Search for the cell housing the specified text and yield its [x, y] center coordinate. 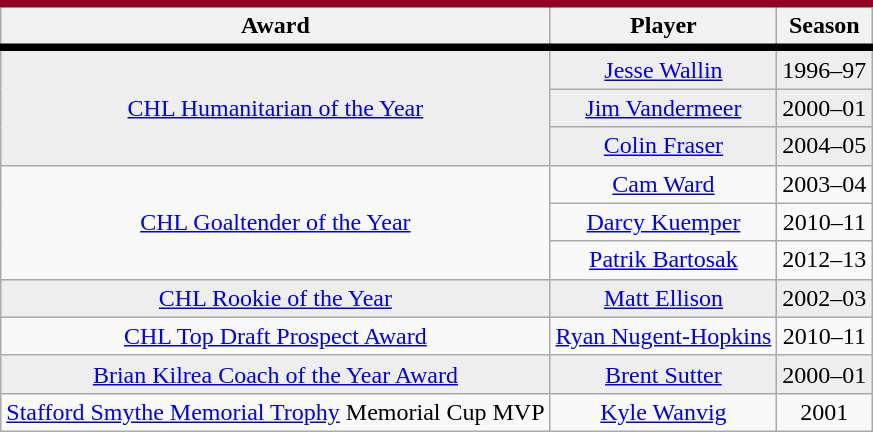
2001 [824, 412]
Ryan Nugent-Hopkins [664, 336]
CHL Top Draft Prospect Award [276, 336]
CHL Humanitarian of the Year [276, 106]
Jim Vandermeer [664, 108]
Brian Kilrea Coach of the Year Award [276, 374]
1996–97 [824, 68]
CHL Goaltender of the Year [276, 222]
Brent Sutter [664, 374]
Season [824, 26]
Award [276, 26]
2004–05 [824, 146]
2012–13 [824, 260]
Darcy Kuemper [664, 222]
2003–04 [824, 184]
Cam Ward [664, 184]
Matt Ellison [664, 298]
Kyle Wanvig [664, 412]
Jesse Wallin [664, 68]
Stafford Smythe Memorial Trophy Memorial Cup MVP [276, 412]
Colin Fraser [664, 146]
2002–03 [824, 298]
CHL Rookie of the Year [276, 298]
Player [664, 26]
Patrik Bartosak [664, 260]
